For the text-containing cell, return its midpoint in (x, y) coordinate format. 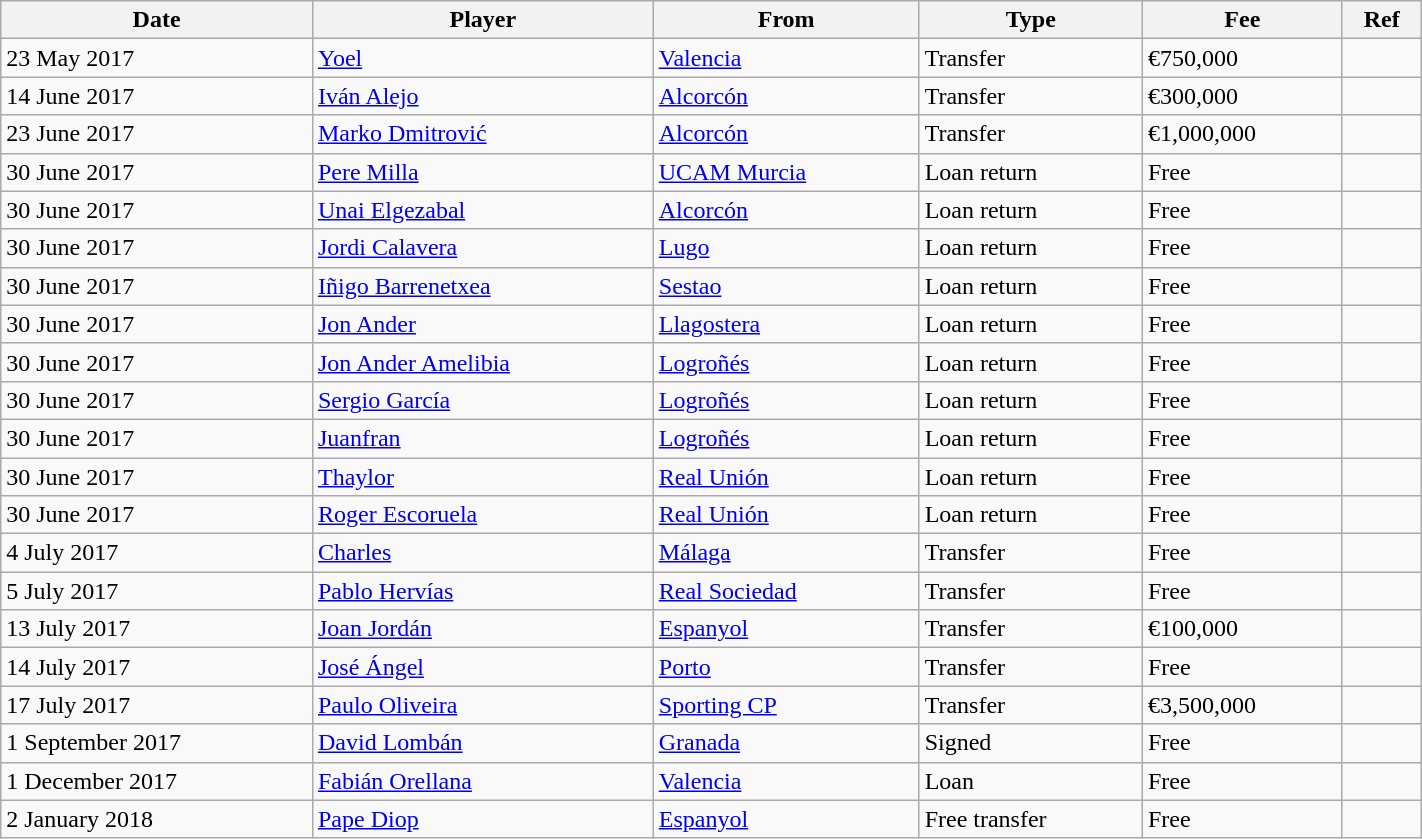
José Ángel (482, 667)
Thaylor (482, 477)
Signed (1030, 743)
Ref (1382, 20)
Marko Dmitrović (482, 134)
Jon Ander Amelibia (482, 362)
Type (1030, 20)
Loan (1030, 781)
Sergio García (482, 400)
Paulo Oliveira (482, 705)
Unai Elgezabal (482, 210)
Fabián Orellana (482, 781)
1 September 2017 (157, 743)
Fee (1242, 20)
Date (157, 20)
Sestao (786, 286)
13 July 2017 (157, 629)
Yoel (482, 58)
Joan Jordán (482, 629)
Player (482, 20)
Free transfer (1030, 819)
From (786, 20)
€750,000 (1242, 58)
1 December 2017 (157, 781)
Juanfran (482, 438)
4 July 2017 (157, 553)
Jon Ander (482, 324)
€3,500,000 (1242, 705)
€300,000 (1242, 96)
23 May 2017 (157, 58)
17 July 2017 (157, 705)
Iñigo Barrenetxea (482, 286)
Pape Diop (482, 819)
UCAM Murcia (786, 172)
Sporting CP (786, 705)
Pere Milla (482, 172)
Jordi Calavera (482, 248)
Real Sociedad (786, 591)
14 July 2017 (157, 667)
Lugo (786, 248)
Porto (786, 667)
€100,000 (1242, 629)
Málaga (786, 553)
David Lombán (482, 743)
14 June 2017 (157, 96)
Pablo Hervías (482, 591)
Roger Escoruela (482, 515)
2 January 2018 (157, 819)
€1,000,000 (1242, 134)
23 June 2017 (157, 134)
Iván Alejo (482, 96)
5 July 2017 (157, 591)
Llagostera (786, 324)
Charles (482, 553)
Granada (786, 743)
